Scan for the cell matching the given text and deliver its (x, y) coordinate at center. 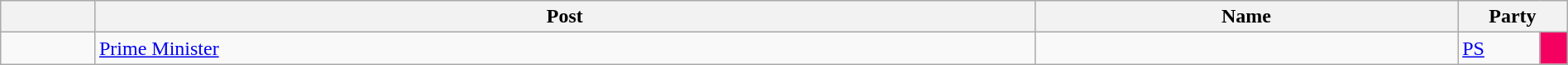
Prime Minister (564, 48)
Name (1246, 17)
Party (1513, 17)
PS (1499, 48)
Post (564, 17)
